Detect which cell encompasses the target text, then output its [x, y] center coordinate. 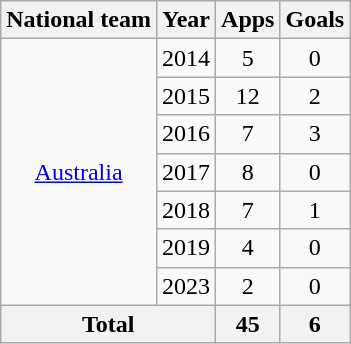
2015 [186, 96]
2018 [186, 210]
Apps [248, 20]
45 [248, 324]
2014 [186, 58]
3 [315, 134]
Year [186, 20]
2017 [186, 172]
Australia [79, 172]
12 [248, 96]
Goals [315, 20]
2016 [186, 134]
5 [248, 58]
National team [79, 20]
8 [248, 172]
1 [315, 210]
4 [248, 248]
2019 [186, 248]
2023 [186, 286]
6 [315, 324]
Total [108, 324]
